Capture the cell that displays the provided text and extract its [X, Y] central coordinate. 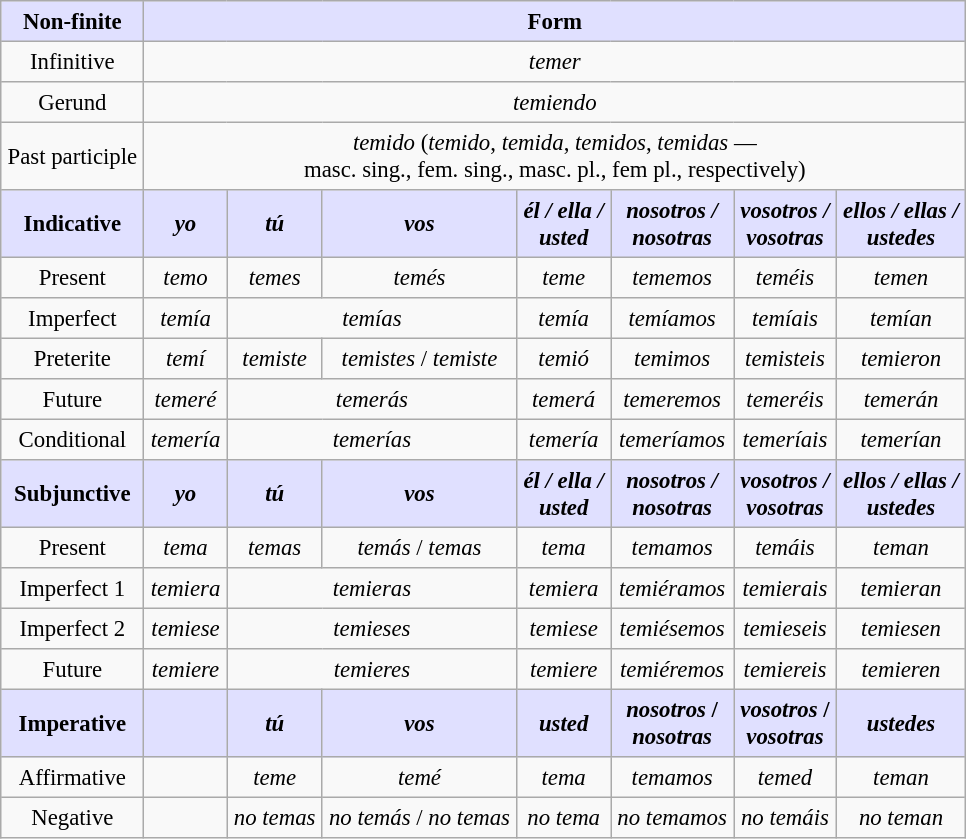
temiendo [555, 102]
temieses [372, 628]
Imperfect 1 [72, 588]
temió [564, 358]
Past participle [72, 156]
temés [420, 277]
Infinitive [72, 61]
temíamos [672, 318]
no temamos [672, 817]
vosotros / vosotras [786, 723]
temerá [564, 399]
temieran [900, 588]
Subjunctive [72, 494]
temíais [786, 318]
temisteis [786, 358]
temimos [672, 358]
temerán [900, 399]
Negative [72, 817]
no tema [564, 817]
temer [555, 61]
Conditional [72, 439]
ustedes [900, 723]
temistes / temiste [420, 358]
temieras [372, 588]
Imperative [72, 723]
teméis [786, 277]
temías [372, 318]
temiereis [786, 669]
no temás / no temas [420, 817]
Indicative [72, 224]
Affirmative [72, 777]
temerías [372, 439]
temieren [900, 669]
temerían [900, 439]
temo [186, 277]
temiesen [900, 628]
tememos [672, 277]
temeríamos [672, 439]
temían [900, 318]
Preterite [72, 358]
temás / temas [420, 547]
temed [786, 777]
temé [420, 777]
no temáis [786, 817]
no teman [900, 817]
temas [274, 547]
temiéremos [672, 669]
temieseis [786, 628]
Gerund [72, 102]
temeremos [672, 399]
temierais [786, 588]
temerás [372, 399]
temeríais [786, 439]
temiésemos [672, 628]
temieres [372, 669]
usted [564, 723]
temen [900, 277]
Non-finite [72, 21]
Imperfect 2 [72, 628]
Form [555, 21]
no temas [274, 817]
temiste [274, 358]
temieron [900, 358]
Imperfect [72, 318]
nosotros / nosotras [672, 723]
temáis [786, 547]
temeré [186, 399]
temiéramos [672, 588]
temido (temido, temida, temidos, temidas — masc. sing., fem. sing., masc. pl., fem pl., respectively) [555, 156]
temí [186, 358]
temes [274, 277]
temeréis [786, 399]
